Provide the (X, Y) coordinate of the cell's center where the given text is located.  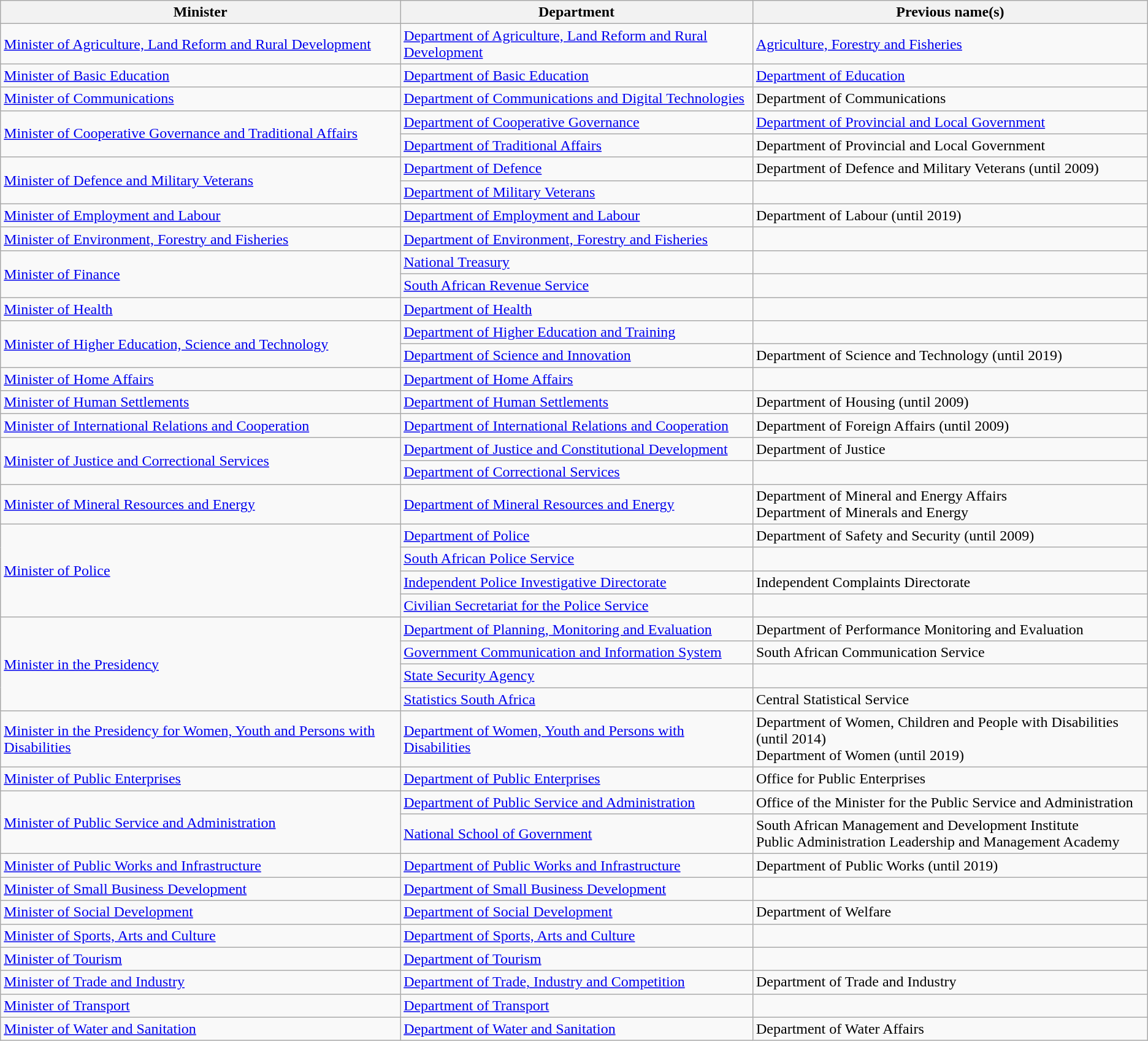
Department of Welfare (950, 912)
South African Communication Service (950, 652)
Minister of Human Settlements (201, 402)
Minister of Justice and Correctional Services (201, 461)
Department of Justice and Constitutional Development (576, 449)
South African Police Service (576, 559)
Department of Defence (576, 169)
Department of Police (576, 536)
Department of Mineral and Energy AffairsDepartment of Minerals and Energy (950, 504)
Department of Public Service and Administration (576, 802)
Department of Science and Innovation (576, 356)
Department of Small Business Development (576, 889)
Department of Social Development (576, 912)
Minister of Higher Education, Science and Technology (201, 344)
Minister of Mineral Resources and Energy (201, 504)
Department of Trade and Industry (950, 982)
Department of Employment and Labour (576, 215)
Minister of Public Service and Administration (201, 822)
Department of Tourism (576, 959)
South African Management and Development InstitutePublic Administration Leadership and Management Academy (950, 834)
Department of Human Settlements (576, 402)
Office for Public Enterprises (950, 779)
National School of Government (576, 834)
Department of Mineral Resources and Energy (576, 504)
Department of Agriculture, Land Reform and Rural Development (576, 44)
Minister of Sports, Arts and Culture (201, 935)
Department of Education (950, 75)
Minister of Finance (201, 274)
Minister of Police (201, 570)
Independent Complaints Directorate (950, 582)
Department of Water and Sanitation (576, 1029)
Minister of Health (201, 309)
Department of Communications and Digital Technologies (576, 99)
Department of Women, Youth and Persons with Disabilities (576, 739)
Department of Public Enterprises (576, 779)
Department (576, 12)
Department of International Relations and Cooperation (576, 426)
Previous name(s) (950, 12)
Department of Cooperative Governance (576, 122)
Department of Communications (950, 99)
Department of Home Affairs (576, 379)
Minister of Public Enterprises (201, 779)
Department of Correctional Services (576, 472)
Minister of Basic Education (201, 75)
Department of Science and Technology (until 2019) (950, 356)
Civilian Secretariat for the Police Service (576, 605)
Department of Planning, Monitoring and Evaluation (576, 629)
Department of Health (576, 309)
Department of Water Affairs (950, 1029)
Department of Trade, Industry and Competition (576, 982)
Minister of Communications (201, 99)
Department of Public Works (until 2019) (950, 866)
National Treasury (576, 262)
Minister of Tourism (201, 959)
Department of Justice (950, 449)
Minister in the Presidency for Women, Youth and Persons with Disabilities (201, 739)
Government Communication and Information System (576, 652)
Minister (201, 12)
Independent Police Investigative Directorate (576, 582)
Minister in the Presidency (201, 664)
Minister of Social Development (201, 912)
Minister of Public Works and Infrastructure (201, 866)
Department of Safety and Security (until 2009) (950, 536)
Minister of Home Affairs (201, 379)
Department of Higher Education and Training (576, 332)
Department of Defence and Military Veterans (until 2009) (950, 169)
Department of Basic Education (576, 75)
Minister of Agriculture, Land Reform and Rural Development (201, 44)
Minister of Water and Sanitation (201, 1029)
State Security Agency (576, 675)
Department of Sports, Arts and Culture (576, 935)
Minister of International Relations and Cooperation (201, 426)
Minister of Transport (201, 1005)
Department of Transport (576, 1005)
Department of Foreign Affairs (until 2009) (950, 426)
Minister of Employment and Labour (201, 215)
South African Revenue Service (576, 285)
Department of Women, Children and People with Disabilities (until 2014)Department of Women (until 2019) (950, 739)
Department of Environment, Forestry and Fisheries (576, 239)
Central Statistical Service (950, 699)
Department of Housing (until 2009) (950, 402)
Department of Performance Monitoring and Evaluation (950, 629)
Department of Traditional Affairs (576, 145)
Department of Public Works and Infrastructure (576, 866)
Minister of Small Business Development (201, 889)
Minister of Trade and Industry (201, 982)
Minister of Environment, Forestry and Fisheries (201, 239)
Department of Military Veterans (576, 192)
Office of the Minister for the Public Service and Administration (950, 802)
Minister of Cooperative Governance and Traditional Affairs (201, 134)
Department of Labour (until 2019) (950, 215)
Statistics South Africa (576, 699)
Minister of Defence and Military Veterans (201, 180)
Agriculture, Forestry and Fisheries (950, 44)
